From the cell containing the given text, extract its center point as (x, y) coordinate. 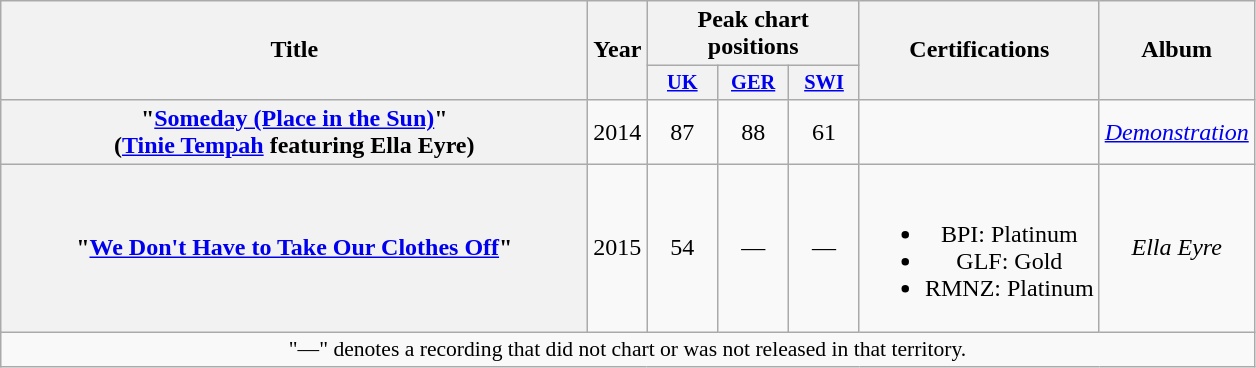
"Someday (Place in the Sun)"(Tinie Tempah featuring Ella Eyre) (294, 132)
"We Don't Have to Take Our Clothes Off" (294, 248)
"—" denotes a recording that did not chart or was not released in that territory. (628, 350)
88 (754, 132)
Demonstration (1176, 132)
Ella Eyre (1176, 248)
54 (682, 248)
UK (682, 83)
SWI (824, 83)
Album (1176, 50)
2015 (618, 248)
Year (618, 50)
GER (754, 83)
BPI: PlatinumGLF: GoldRMNZ: Platinum (979, 248)
Peak chart positions (754, 34)
61 (824, 132)
Certifications (979, 50)
2014 (618, 132)
Title (294, 50)
87 (682, 132)
